Scan for the cell matching the given text and deliver its [X, Y] coordinate at center. 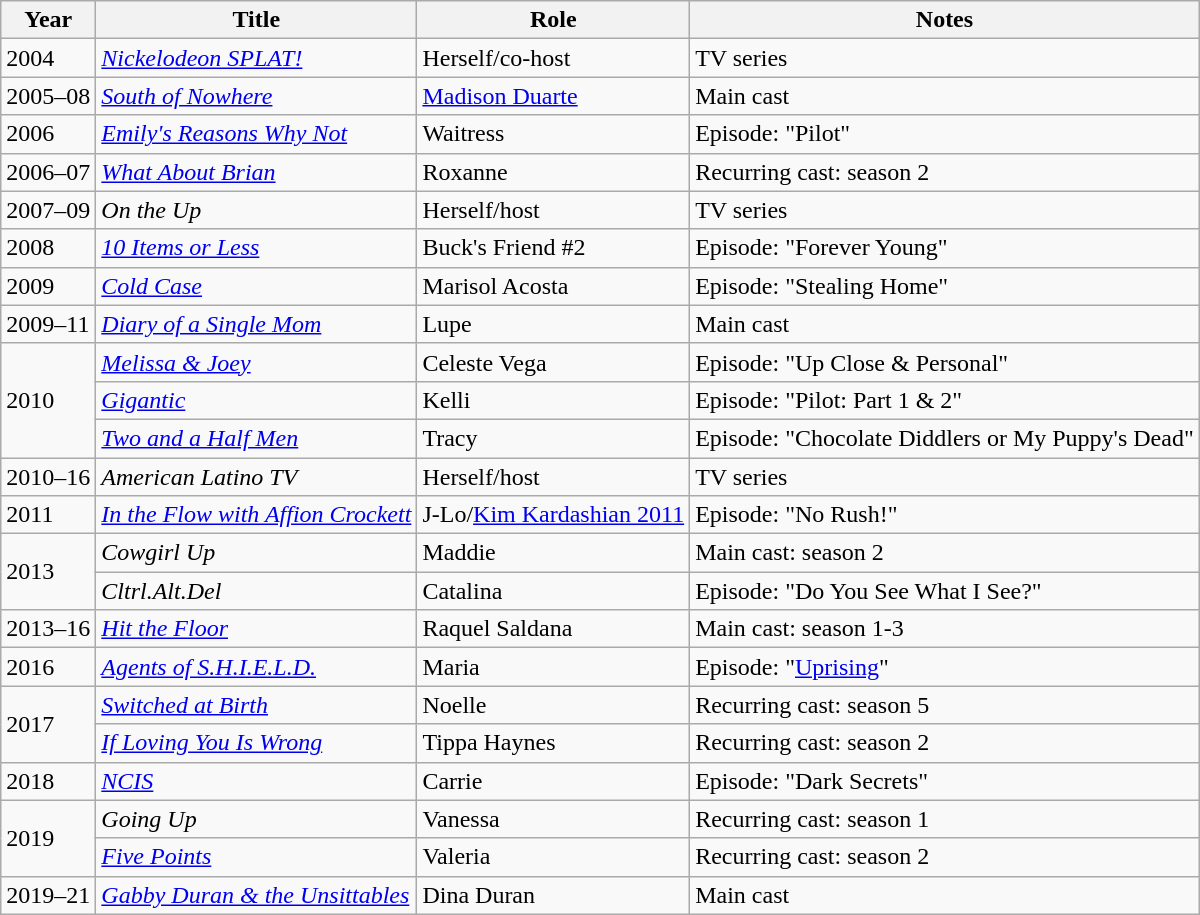
Valeria [554, 857]
2011 [48, 515]
Episode: "Uprising" [945, 667]
Agents of S.H.I.E.L.D. [256, 667]
Episode: "Forever Young" [945, 248]
Marisol Acosta [554, 286]
Cowgirl Up [256, 553]
J-Lo/Kim Kardashian 2011 [554, 515]
Tippa Haynes [554, 743]
Switched at Birth [256, 705]
Gigantic [256, 400]
If Loving You Is Wrong [256, 743]
Waitress [554, 134]
2016 [48, 667]
2004 [48, 58]
2018 [48, 781]
2013 [48, 572]
Episode: "Dark Secrets" [945, 781]
Episode: "Pilot" [945, 134]
Gabby Duran & the Unsittables [256, 895]
On the Up [256, 210]
Two and a Half Men [256, 438]
Noelle [554, 705]
Role [554, 20]
2010 [48, 400]
2008 [48, 248]
Celeste Vega [554, 362]
Episode: "Up Close & Personal" [945, 362]
Five Points [256, 857]
Maria [554, 667]
2013–16 [48, 629]
Herself/co-host [554, 58]
Episode: "Do You See What I See?" [945, 591]
Roxanne [554, 172]
Maddie [554, 553]
Year [48, 20]
Catalina [554, 591]
2009 [48, 286]
Going Up [256, 819]
Hit the Floor [256, 629]
NCIS [256, 781]
Cold Case [256, 286]
In the Flow with Affion Crockett [256, 515]
American Latino TV [256, 477]
Episode: "Pilot: Part 1 & 2" [945, 400]
Main cast: season 2 [945, 553]
10 Items or Less [256, 248]
Lupe [554, 324]
Tracy [554, 438]
2009–11 [48, 324]
Cltrl.Alt.Del [256, 591]
2007–09 [48, 210]
Nickelodeon SPLAT! [256, 58]
Kelli [554, 400]
2019 [48, 838]
What About Brian [256, 172]
2010–16 [48, 477]
2017 [48, 724]
2006–07 [48, 172]
Madison Duarte [554, 96]
Buck's Friend #2 [554, 248]
2019–21 [48, 895]
Raquel Saldana [554, 629]
Recurring cast: season 5 [945, 705]
Title [256, 20]
Dina Duran [554, 895]
Recurring cast: season 1 [945, 819]
Episode: "Stealing Home" [945, 286]
2006 [48, 134]
Melissa & Joey [256, 362]
Vanessa [554, 819]
Notes [945, 20]
Episode: "Chocolate Diddlers or My Puppy's Dead" [945, 438]
South of Nowhere [256, 96]
Episode: "No Rush!" [945, 515]
Emily's Reasons Why Not [256, 134]
Main cast: season 1-3 [945, 629]
2005–08 [48, 96]
Carrie [554, 781]
Diary of a Single Mom [256, 324]
